Locate the cell with the specified text and output its (X, Y) center coordinate. 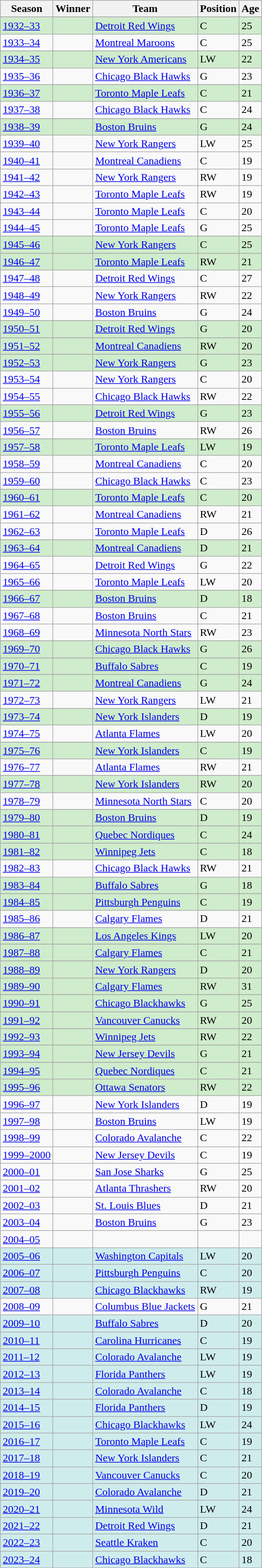
1935–36 (27, 76)
1938–39 (27, 127)
1984–85 (27, 902)
27 (250, 279)
2008–09 (27, 1307)
1943–44 (27, 211)
1956–57 (27, 430)
1944–45 (27, 228)
1992–93 (27, 1037)
Los Angeles Kings (145, 936)
1941–42 (27, 177)
1952–53 (27, 363)
1963–64 (27, 548)
1986–87 (27, 936)
1980–81 (27, 835)
1970–71 (27, 666)
1995–96 (27, 1088)
1974–75 (27, 733)
1967–68 (27, 616)
1947–48 (27, 279)
1950–51 (27, 329)
San Jose Sharks (145, 1172)
2012–13 (27, 1374)
Atlanta Thrashers (145, 1189)
2007–08 (27, 1290)
1999–2000 (27, 1155)
1977–78 (27, 784)
1962–63 (27, 531)
1969–70 (27, 649)
1978–79 (27, 801)
1979–80 (27, 818)
Age (250, 9)
1985–86 (27, 919)
1996–97 (27, 1104)
1983–84 (27, 885)
Team (145, 9)
1957–58 (27, 447)
2018–19 (27, 1475)
2010–11 (27, 1340)
2001–02 (27, 1189)
Seattle Kraken (145, 1542)
1958–59 (27, 464)
1965–66 (27, 582)
1951–52 (27, 346)
2009–10 (27, 1324)
Ottawa Senators (145, 1088)
1976–77 (27, 767)
1936–37 (27, 93)
1946–47 (27, 262)
1968–69 (27, 632)
1975–76 (27, 751)
1959–60 (27, 480)
1949–50 (27, 312)
1933–34 (27, 43)
2004–05 (27, 1239)
31 (250, 986)
1987–88 (27, 952)
1990–91 (27, 1003)
2017–18 (27, 1458)
2000–01 (27, 1172)
1942–43 (27, 194)
2014–15 (27, 1408)
1954–55 (27, 396)
1989–90 (27, 986)
2015–16 (27, 1425)
1940–41 (27, 160)
Season (27, 9)
1966–67 (27, 599)
Carolina Hurricanes (145, 1340)
1997–98 (27, 1121)
2022–23 (27, 1542)
1964–65 (27, 565)
2002–03 (27, 1205)
1948–49 (27, 295)
2019–20 (27, 1492)
1961–62 (27, 515)
Position (219, 9)
2005–06 (27, 1256)
2011–12 (27, 1357)
1973–74 (27, 716)
1991–92 (27, 1020)
1998–99 (27, 1138)
Minnesota Wild (145, 1509)
1945–46 (27, 245)
1953–54 (27, 379)
2006–07 (27, 1273)
1960–61 (27, 498)
2003–04 (27, 1222)
1981–82 (27, 852)
1955–56 (27, 413)
1971–72 (27, 683)
1939–40 (27, 143)
1934–35 (27, 59)
Washington Capitals (145, 1256)
Montreal Maroons (145, 43)
1972–73 (27, 700)
1994–95 (27, 1071)
2013–14 (27, 1391)
1993–94 (27, 1054)
Winner (73, 9)
St. Louis Blues (145, 1205)
New York Americans (145, 59)
2020–21 (27, 1509)
1982–83 (27, 868)
Columbus Blue Jackets (145, 1307)
2016–17 (27, 1441)
2023–24 (27, 1559)
1988–89 (27, 969)
2021–22 (27, 1525)
1932–33 (27, 26)
1937–38 (27, 110)
